Output the (X, Y) coordinate of the center of the cell containing the given text.  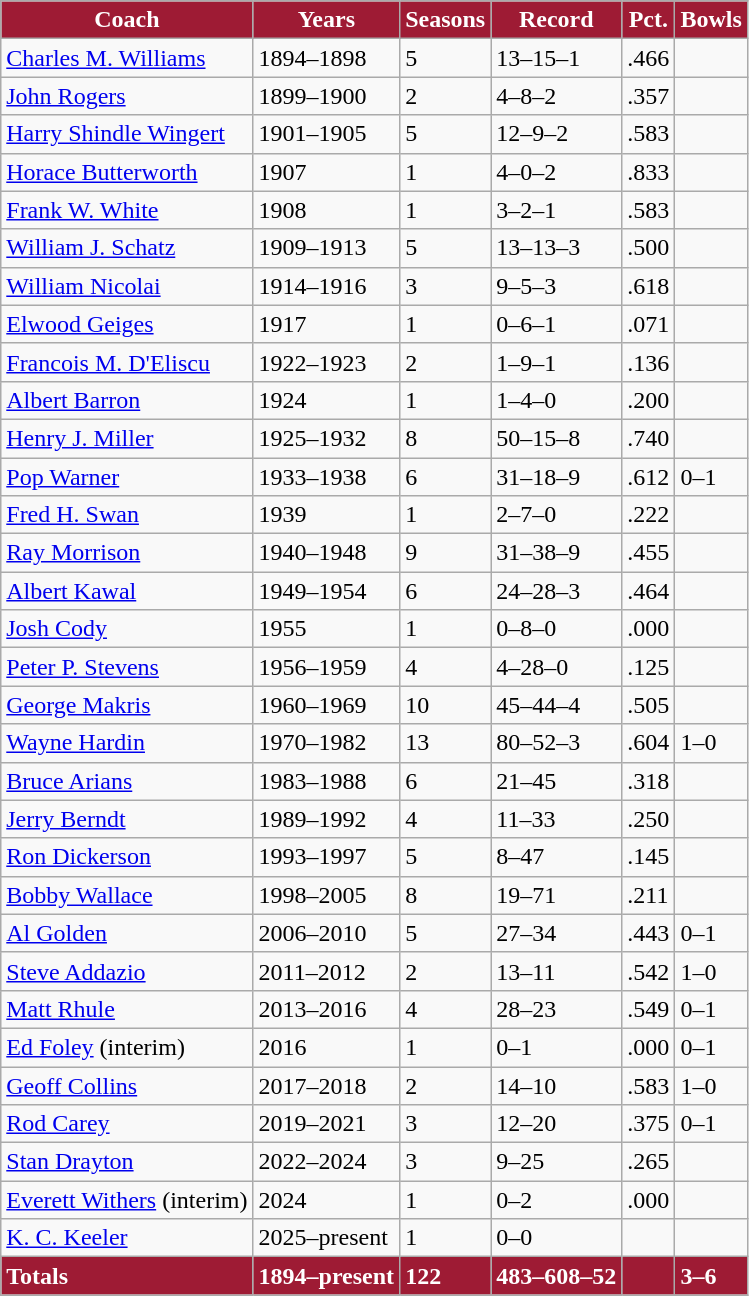
1–9–1 (556, 362)
Totals (127, 1276)
31–38–9 (556, 553)
1894–present (326, 1276)
Albert Barron (127, 400)
13–11 (556, 971)
3–2–1 (556, 210)
Josh Cody (127, 629)
1960–1969 (326, 705)
1983–1988 (326, 781)
2025–present (326, 1238)
12–20 (556, 1124)
Rod Carey (127, 1124)
.542 (648, 971)
28–23 (556, 1009)
483–608–52 (556, 1276)
.200 (648, 400)
.612 (648, 477)
12–9–2 (556, 134)
Ron Dickerson (127, 857)
.222 (648, 515)
Henry J. Miller (127, 438)
.071 (648, 324)
1949–1954 (326, 591)
Ray Morrison (127, 553)
.455 (648, 553)
Pct. (648, 20)
13 (446, 743)
1940–1948 (326, 553)
Francois M. D'Eliscu (127, 362)
Albert Kawal (127, 591)
1901–1905 (326, 134)
.375 (648, 1124)
William J. Schatz (127, 248)
2022–2024 (326, 1162)
1922–1923 (326, 362)
9–25 (556, 1162)
14–10 (556, 1085)
Wayne Hardin (127, 743)
1907 (326, 172)
122 (446, 1276)
Frank W. White (127, 210)
.604 (648, 743)
.833 (648, 172)
1917 (326, 324)
Geoff Collins (127, 1085)
1925–1932 (326, 438)
0–6–1 (556, 324)
50–15–8 (556, 438)
Jerry Berndt (127, 819)
.145 (648, 857)
.464 (648, 591)
Al Golden (127, 933)
.125 (648, 667)
13–13–3 (556, 248)
2006–2010 (326, 933)
3–6 (711, 1276)
31–18–9 (556, 477)
1–4–0 (556, 400)
John Rogers (127, 96)
.500 (648, 248)
Fred H. Swan (127, 515)
9 (446, 553)
4–28–0 (556, 667)
.265 (648, 1162)
Steve Addazio (127, 971)
27–34 (556, 933)
Matt Rhule (127, 1009)
.618 (648, 286)
Pop Warner (127, 477)
.740 (648, 438)
2019–2021 (326, 1124)
10 (446, 705)
0–2 (556, 1200)
4–8–2 (556, 96)
George Makris (127, 705)
1956–1959 (326, 667)
1989–1992 (326, 819)
24–28–3 (556, 591)
2016 (326, 1047)
9–5–3 (556, 286)
0–8–0 (556, 629)
Peter P. Stevens (127, 667)
.505 (648, 705)
1899–1900 (326, 96)
Coach (127, 20)
45–44–4 (556, 705)
11–33 (556, 819)
Seasons (446, 20)
1939 (326, 515)
Horace Butterworth (127, 172)
K. C. Keeler (127, 1238)
1933–1938 (326, 477)
1924 (326, 400)
.466 (648, 58)
80–52–3 (556, 743)
1993–1997 (326, 857)
Elwood Geiges (127, 324)
Ed Foley (interim) (127, 1047)
.549 (648, 1009)
1955 (326, 629)
.250 (648, 819)
Bowls (711, 20)
1909–1913 (326, 248)
Years (326, 20)
1998–2005 (326, 895)
.318 (648, 781)
4–0–2 (556, 172)
2013–2016 (326, 1009)
1908 (326, 210)
2017–2018 (326, 1085)
.443 (648, 933)
.211 (648, 895)
.136 (648, 362)
Stan Drayton (127, 1162)
1914–1916 (326, 286)
2024 (326, 1200)
2–7–0 (556, 515)
Bruce Arians (127, 781)
0–0 (556, 1238)
.357 (648, 96)
Bobby Wallace (127, 895)
2011–2012 (326, 971)
Record (556, 20)
19–71 (556, 895)
Charles M. Williams (127, 58)
21–45 (556, 781)
Everett Withers (interim) (127, 1200)
13–15–1 (556, 58)
William Nicolai (127, 286)
1970–1982 (326, 743)
8–47 (556, 857)
1894–1898 (326, 58)
Harry Shindle Wingert (127, 134)
